Output the [X, Y] coordinate of the center of the cell containing the given text.  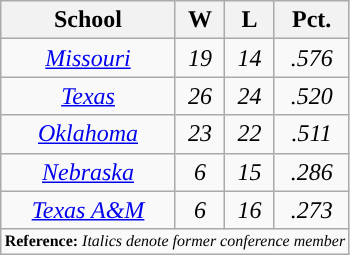
23 [200, 134]
.511 [312, 134]
Pct. [312, 20]
Oklahoma [88, 134]
L [250, 20]
.273 [312, 210]
.576 [312, 58]
School [88, 20]
19 [200, 58]
22 [250, 134]
.520 [312, 96]
Reference: Italics denote former conference member [175, 241]
14 [250, 58]
W [200, 20]
Texas A&M [88, 210]
26 [200, 96]
Texas [88, 96]
24 [250, 96]
.286 [312, 172]
15 [250, 172]
Nebraska [88, 172]
16 [250, 210]
Missouri [88, 58]
